Detect which cell encompasses the target text, then output its [x, y] center coordinate. 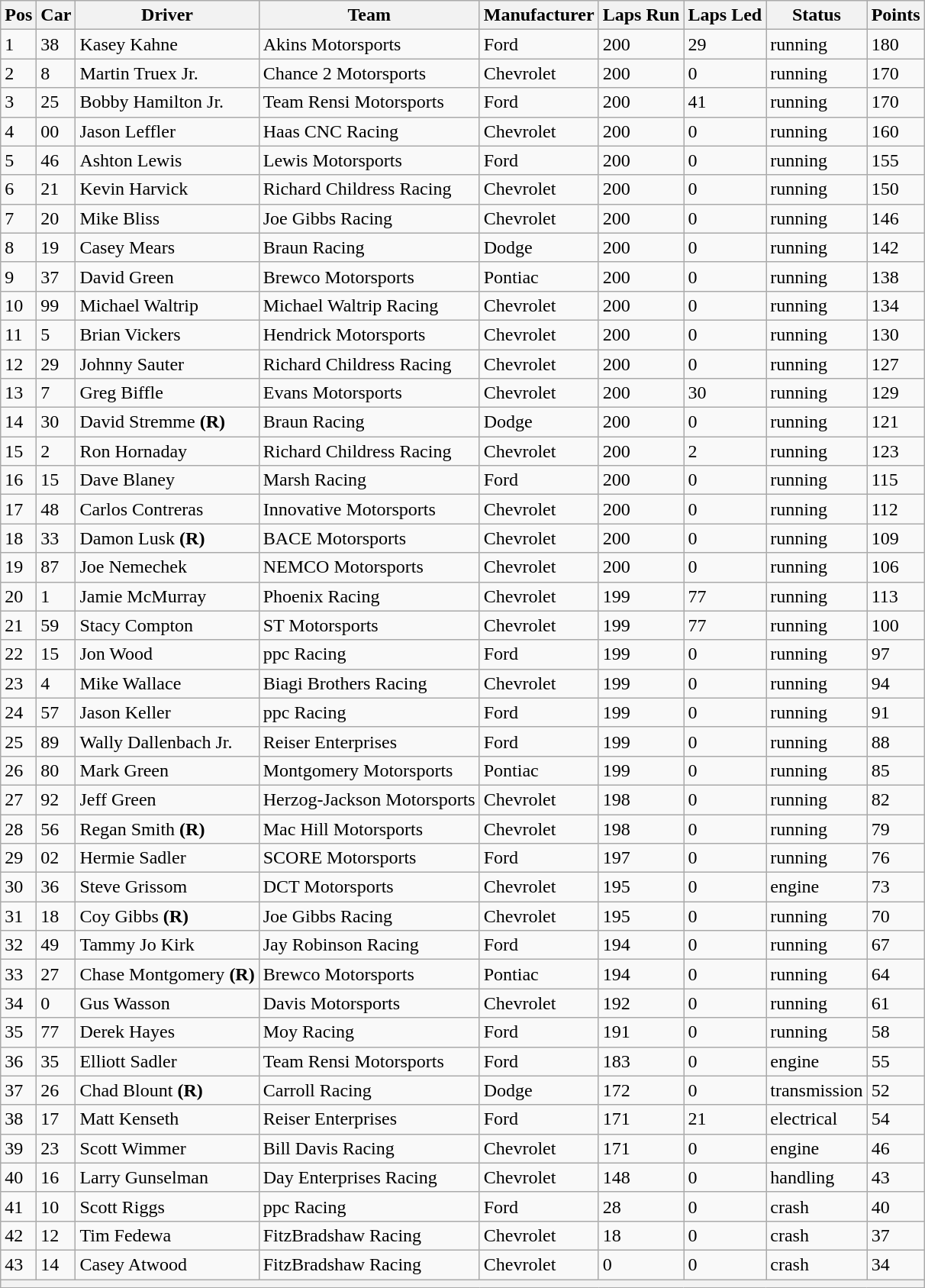
Team [369, 15]
NEMCO Motorsports [369, 567]
191 [641, 1032]
99 [56, 305]
Scott Wimmer [167, 1148]
22 [18, 654]
Biagi Brothers Racing [369, 683]
Points [896, 15]
129 [896, 393]
113 [896, 596]
Greg Biffle [167, 393]
Day Enterprises Racing [369, 1177]
150 [896, 189]
109 [896, 538]
67 [896, 945]
Mike Wallace [167, 683]
123 [896, 451]
Coy Gibbs (R) [167, 916]
Damon Lusk (R) [167, 538]
100 [896, 625]
Elliott Sadler [167, 1061]
David Stremme (R) [167, 422]
197 [641, 858]
Brian Vickers [167, 334]
Dave Blaney [167, 480]
138 [896, 276]
Matt Kenseth [167, 1119]
Jon Wood [167, 654]
Scott Riggs [167, 1206]
142 [896, 247]
Herzog-Jackson Motorsports [369, 799]
24 [18, 712]
Casey Mears [167, 247]
112 [896, 509]
Akins Motorsports [369, 44]
Evans Motorsports [369, 393]
Carroll Racing [369, 1090]
Chance 2 Motorsports [369, 73]
Jamie McMurray [167, 596]
SCORE Motorsports [369, 858]
Kasey Kahne [167, 44]
42 [18, 1235]
Jeff Green [167, 799]
transmission [817, 1090]
Michael Waltrip Racing [369, 305]
3 [18, 102]
ST Motorsports [369, 625]
76 [896, 858]
64 [896, 974]
54 [896, 1119]
BACE Motorsports [369, 538]
127 [896, 364]
Bill Davis Racing [369, 1148]
56 [56, 828]
Casey Atwood [167, 1264]
192 [641, 1003]
106 [896, 567]
130 [896, 334]
Kevin Harvick [167, 189]
Ron Hornaday [167, 451]
DCT Motorsports [369, 887]
Jason Keller [167, 712]
Tammy Jo Kirk [167, 945]
91 [896, 712]
73 [896, 887]
58 [896, 1032]
Marsh Racing [369, 480]
Laps Led [725, 15]
85 [896, 770]
94 [896, 683]
Martin Truex Jr. [167, 73]
Haas CNC Racing [369, 131]
Laps Run [641, 15]
Lewis Motorsports [369, 160]
Bobby Hamilton Jr. [167, 102]
146 [896, 218]
Steve Grissom [167, 887]
Mark Green [167, 770]
97 [896, 654]
180 [896, 44]
48 [56, 509]
57 [56, 712]
handling [817, 1177]
Jason Leffler [167, 131]
Montgomery Motorsports [369, 770]
121 [896, 422]
Larry Gunselman [167, 1177]
9 [18, 276]
79 [896, 828]
David Green [167, 276]
Regan Smith (R) [167, 828]
Joe Nemechek [167, 567]
Stacy Compton [167, 625]
00 [56, 131]
Manufacturer [539, 15]
6 [18, 189]
Michael Waltrip [167, 305]
61 [896, 1003]
87 [56, 567]
Wally Dallenbach Jr. [167, 741]
Chad Blount (R) [167, 1090]
89 [56, 741]
59 [56, 625]
Gus Wasson [167, 1003]
115 [896, 480]
172 [641, 1090]
148 [641, 1177]
Car [56, 15]
Johnny Sauter [167, 364]
electrical [817, 1119]
32 [18, 945]
Ashton Lewis [167, 160]
Carlos Contreras [167, 509]
Mac Hill Motorsports [369, 828]
155 [896, 160]
92 [56, 799]
Moy Racing [369, 1032]
Phoenix Racing [369, 596]
160 [896, 131]
Derek Hayes [167, 1032]
70 [896, 916]
88 [896, 741]
Hendrick Motorsports [369, 334]
02 [56, 858]
Chase Montgomery (R) [167, 974]
Davis Motorsports [369, 1003]
13 [18, 393]
31 [18, 916]
39 [18, 1148]
55 [896, 1061]
52 [896, 1090]
Mike Bliss [167, 218]
Driver [167, 15]
11 [18, 334]
82 [896, 799]
Hermie Sadler [167, 858]
80 [56, 770]
49 [56, 945]
Innovative Motorsports [369, 509]
134 [896, 305]
Tim Fedewa [167, 1235]
183 [641, 1061]
Status [817, 15]
Pos [18, 15]
Jay Robinson Racing [369, 945]
